Provide the [x, y] coordinate of the cell's center where the given text is located.  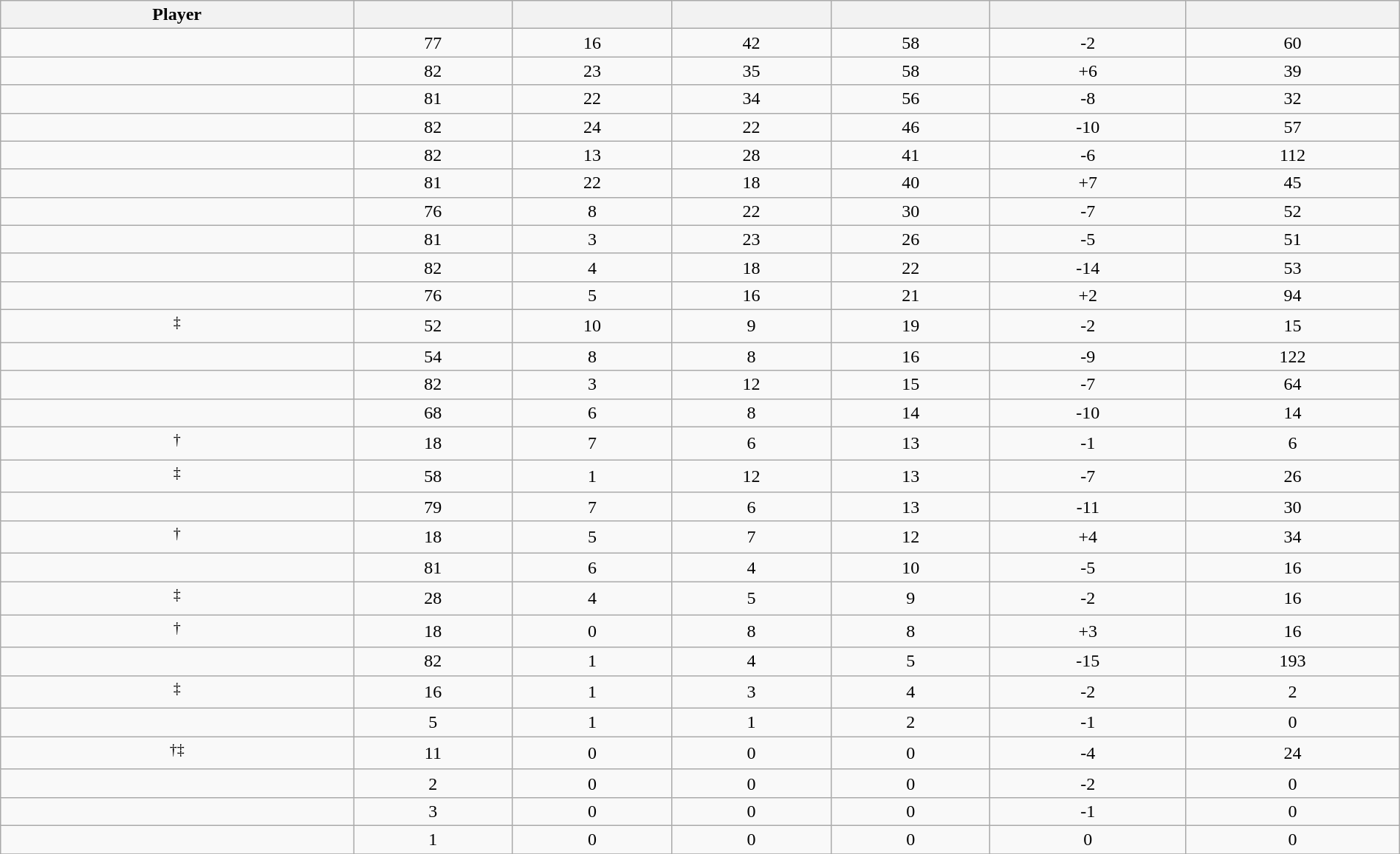
112 [1293, 155]
-8 [1088, 99]
54 [433, 357]
19 [910, 326]
193 [1293, 661]
35 [752, 71]
†‡ [177, 753]
94 [1293, 295]
64 [1293, 385]
79 [433, 506]
Player [177, 15]
-11 [1088, 506]
+3 [1088, 632]
+7 [1088, 183]
68 [433, 413]
32 [1293, 99]
-15 [1088, 661]
+2 [1088, 295]
40 [910, 183]
53 [1293, 267]
-6 [1088, 155]
21 [910, 295]
-9 [1088, 357]
+4 [1088, 537]
51 [1293, 239]
+6 [1088, 71]
46 [910, 127]
41 [910, 155]
-4 [1088, 753]
56 [910, 99]
122 [1293, 357]
77 [433, 43]
60 [1293, 43]
42 [752, 43]
57 [1293, 127]
45 [1293, 183]
11 [433, 753]
39 [1293, 71]
-14 [1088, 267]
